From the cell containing the given text, extract its center point as [x, y] coordinate. 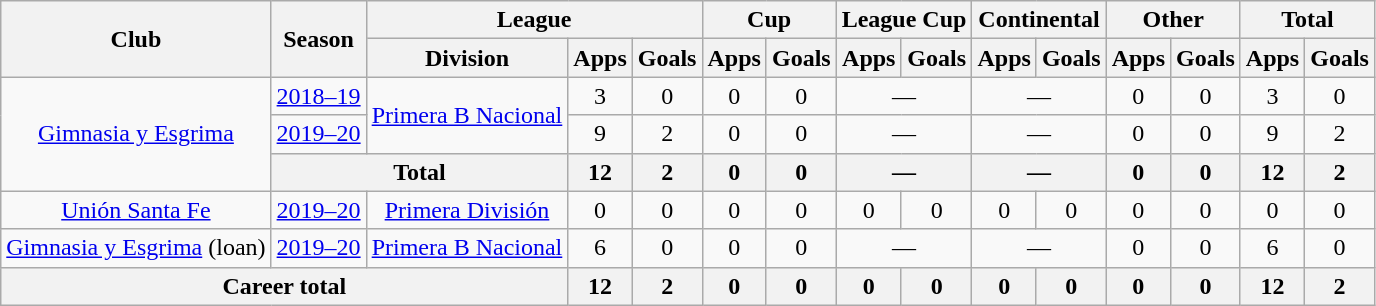
Gimnasia y Esgrima [136, 134]
2018–19 [318, 96]
Division [467, 58]
Career total [284, 286]
Gimnasia y Esgrima (loan) [136, 248]
Club [136, 39]
Continental [1039, 20]
Season [318, 39]
Primera División [467, 210]
Unión Santa Fe [136, 210]
League Cup [904, 20]
Other [1173, 20]
Cup [769, 20]
League [534, 20]
